Provide the [X, Y] coordinate of the cell's center where the given text is located.  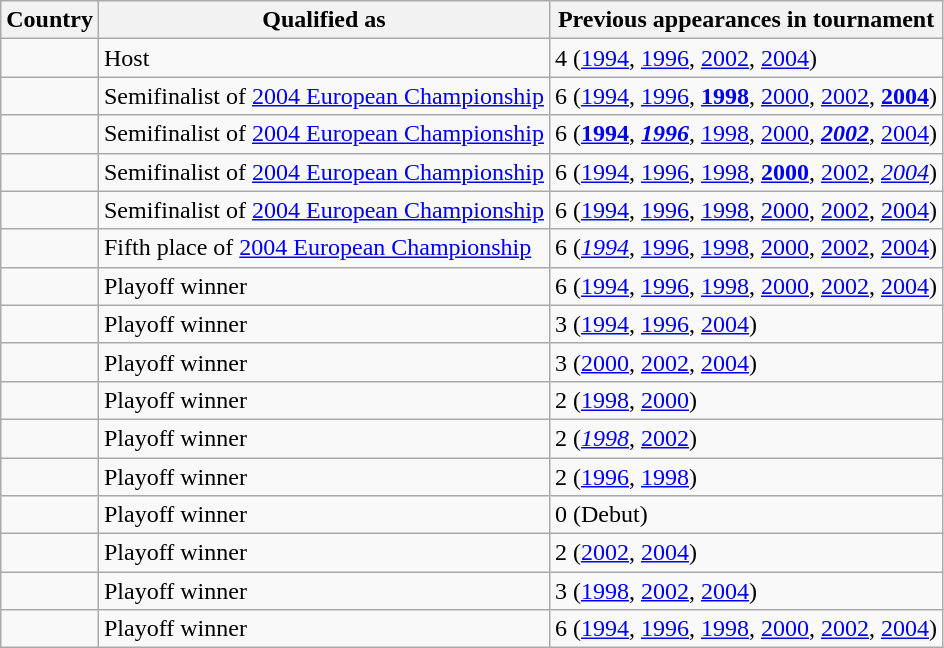
Host [324, 58]
Qualified as [324, 20]
3 (2000, 2002, 2004) [746, 362]
Country [50, 20]
4 (1994, 1996, 2002, 2004) [746, 58]
3 (1994, 1996, 2004) [746, 324]
0 (Debut) [746, 515]
2 (2002, 2004) [746, 553]
2 (1998, 2002) [746, 438]
Previous appearances in tournament [746, 20]
Fifth place of 2004 European Championship [324, 248]
2 (1998, 2000) [746, 400]
2 (1996, 1998) [746, 477]
3 (1998, 2002, 2004) [746, 591]
